Locate the cell with the specified text and output its (x, y) center coordinate. 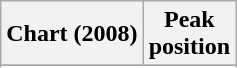
Chart (2008) (72, 34)
Peakposition (189, 34)
